From the cell containing the given text, extract its center point as [x, y] coordinate. 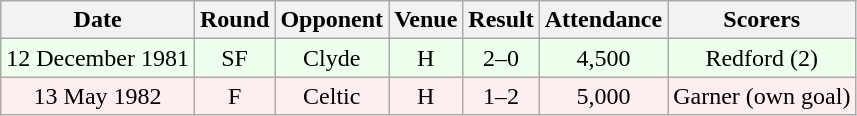
Garner (own goal) [762, 96]
1–2 [501, 96]
SF [234, 58]
5,000 [603, 96]
Clyde [332, 58]
Round [234, 20]
Scorers [762, 20]
Result [501, 20]
13 May 1982 [98, 96]
Redford (2) [762, 58]
2–0 [501, 58]
Attendance [603, 20]
4,500 [603, 58]
Date [98, 20]
F [234, 96]
12 December 1981 [98, 58]
Venue [426, 20]
Celtic [332, 96]
Opponent [332, 20]
